From the cell containing the given text, extract its center point as [X, Y] coordinate. 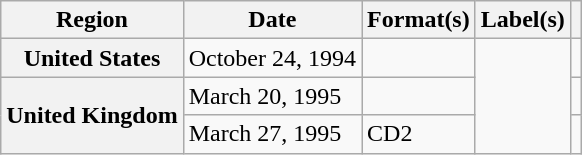
United Kingdom [92, 115]
Region [92, 20]
Date [272, 20]
March 27, 1995 [272, 134]
Label(s) [522, 20]
October 24, 1994 [272, 58]
Format(s) [419, 20]
United States [92, 58]
March 20, 1995 [272, 96]
CD2 [419, 134]
